Return the [X, Y] coordinate for the center point of the cell that contains the specified text.  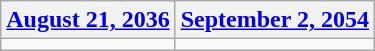
August 21, 2036 [88, 20]
September 2, 2054 [274, 20]
